Return the (x, y) coordinate for the center point of the cell that contains the specified text.  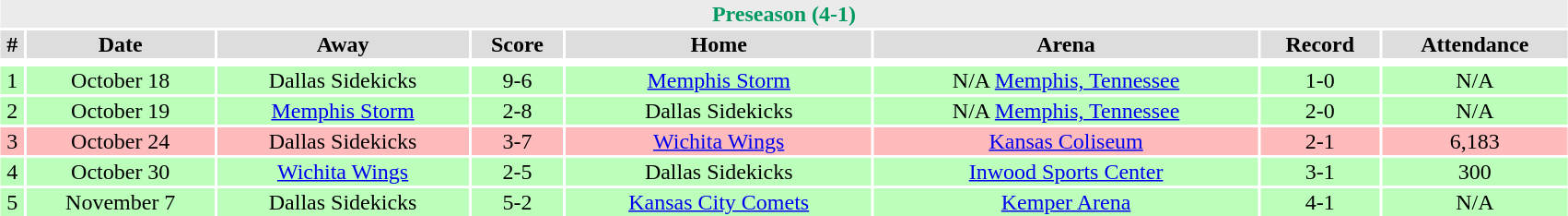
3-1 (1319, 172)
Arena (1066, 44)
Kansas City Comets (719, 202)
1-0 (1319, 80)
1 (13, 80)
Inwood Sports Center (1066, 172)
November 7 (121, 202)
# (13, 44)
Away (343, 44)
Score (517, 44)
3 (13, 141)
3-7 (517, 141)
October 30 (121, 172)
Preseason (4-1) (784, 14)
Date (121, 44)
2-0 (1319, 111)
2-8 (517, 111)
300 (1474, 172)
Kemper Arena (1066, 202)
5 (13, 202)
6,183 (1474, 141)
Home (719, 44)
9-6 (517, 80)
4-1 (1319, 202)
Kansas Coliseum (1066, 141)
October 18 (121, 80)
2-1 (1319, 141)
October 24 (121, 141)
2-5 (517, 172)
5-2 (517, 202)
2 (13, 111)
October 19 (121, 111)
Record (1319, 44)
4 (13, 172)
Attendance (1474, 44)
